Identify which cell holds the provided text, then report its (x, y) central coordinate. 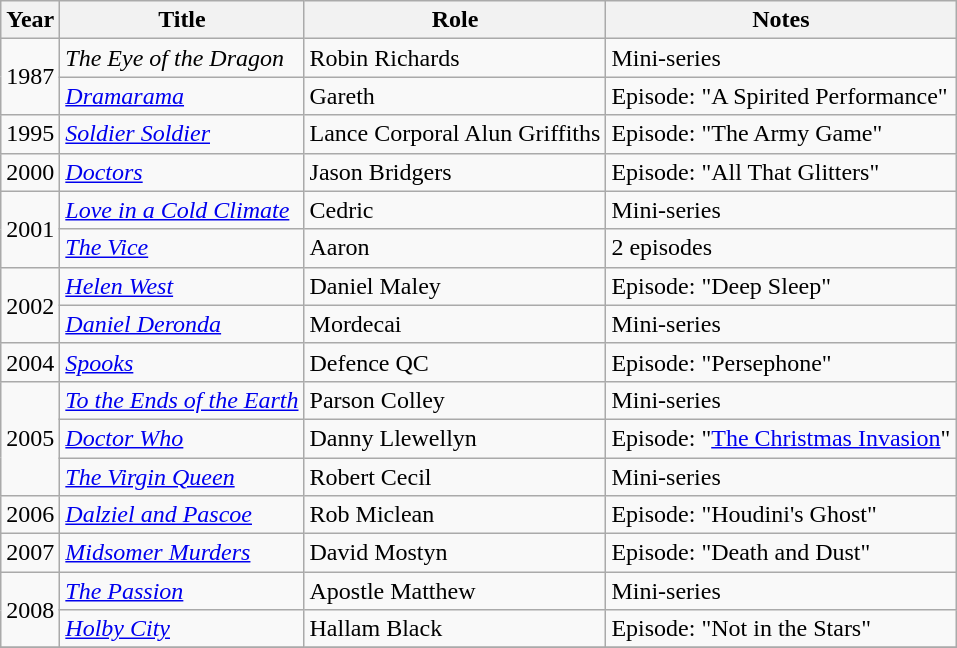
Year (30, 20)
The Virgin Queen (182, 477)
Soldier Soldier (182, 134)
Episode: "A Spirited Performance" (781, 96)
2007 (30, 553)
Midsomer Murders (182, 553)
Episode: "The Army Game" (781, 134)
2000 (30, 172)
2008 (30, 610)
Spooks (182, 362)
2001 (30, 229)
Robert Cecil (455, 477)
Episode: "All That Glitters" (781, 172)
Robin Richards (455, 58)
Apostle Matthew (455, 591)
Dalziel and Pascoe (182, 515)
2002 (30, 305)
Daniel Deronda (182, 324)
Doctor Who (182, 438)
Gareth (455, 96)
1987 (30, 77)
2005 (30, 438)
2 episodes (781, 248)
Parson Colley (455, 400)
Doctors (182, 172)
Love in a Cold Climate (182, 210)
Cedric (455, 210)
Episode: "Deep Sleep" (781, 286)
Dramarama (182, 96)
Lance Corporal Alun Griffiths (455, 134)
Helen West (182, 286)
The Eye of the Dragon (182, 58)
Rob Miclean (455, 515)
1995 (30, 134)
Episode: "Houdini's Ghost" (781, 515)
Episode: "Not in the Stars" (781, 629)
Episode: "Death and Dust" (781, 553)
Role (455, 20)
Danny Llewellyn (455, 438)
The Vice (182, 248)
Hallam Black (455, 629)
Defence QC (455, 362)
Jason Bridgers (455, 172)
Notes (781, 20)
Aaron (455, 248)
2004 (30, 362)
Daniel Maley (455, 286)
Episode: "The Christmas Invasion" (781, 438)
David Mostyn (455, 553)
Holby City (182, 629)
Episode: "Persephone" (781, 362)
2006 (30, 515)
To the Ends of the Earth (182, 400)
The Passion (182, 591)
Mordecai (455, 324)
Title (182, 20)
